Extract the [x, y] coordinate from the center of the cell holding the provided text.  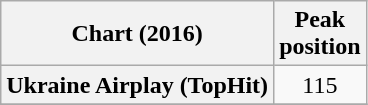
115 [320, 85]
Chart (2016) [138, 34]
Ukraine Airplay (TopHit) [138, 85]
Peakposition [320, 34]
